Determine the (x, y) coordinate at the center of the cell enclosing the given text.  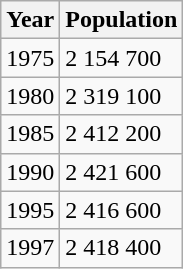
2 319 100 (122, 96)
2 421 600 (122, 172)
Population (122, 20)
2 416 600 (122, 210)
1985 (30, 134)
2 154 700 (122, 58)
1975 (30, 58)
1990 (30, 172)
1997 (30, 248)
Year (30, 20)
2 418 400 (122, 248)
2 412 200 (122, 134)
1995 (30, 210)
1980 (30, 96)
